Determine the (X, Y) coordinate at the center of the cell enclosing the given text.  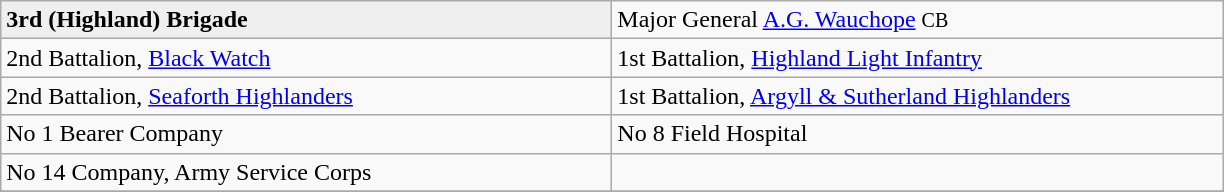
1st Battalion, Argyll & Sutherland Highlanders (918, 96)
3rd (Highland) Brigade (306, 20)
No 1 Bearer Company (306, 134)
1st Battalion, Highland Light Infantry (918, 58)
Major General A.G. Wauchope CB (918, 20)
No 14 Company, Army Service Corps (306, 172)
2nd Battalion, Seaforth Highlanders (306, 96)
No 8 Field Hospital (918, 134)
2nd Battalion, Black Watch (306, 58)
